Capture the cell that displays the provided text and extract its [x, y] central coordinate. 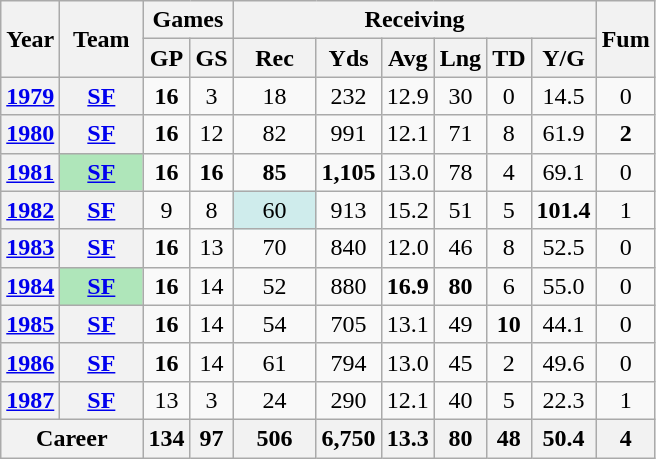
1985 [30, 324]
290 [348, 400]
Year [30, 39]
71 [460, 134]
GP [166, 58]
12.0 [408, 248]
48 [509, 438]
45 [460, 362]
6 [509, 286]
50.4 [564, 438]
1984 [30, 286]
1983 [30, 248]
840 [348, 248]
1987 [30, 400]
97 [212, 438]
Fum [626, 39]
1,105 [348, 172]
85 [274, 172]
15.2 [408, 210]
30 [460, 96]
991 [348, 134]
61.9 [564, 134]
49 [460, 324]
70 [274, 248]
12 [212, 134]
Games [188, 20]
46 [460, 248]
55.0 [564, 286]
Receiving [414, 20]
913 [348, 210]
13.3 [408, 438]
12.9 [408, 96]
51 [460, 210]
101.4 [564, 210]
82 [274, 134]
18 [274, 96]
44.1 [564, 324]
78 [460, 172]
880 [348, 286]
TD [509, 58]
40 [460, 400]
13.1 [408, 324]
Team [102, 39]
506 [274, 438]
69.1 [564, 172]
Rec [274, 58]
9 [166, 210]
1986 [30, 362]
60 [274, 210]
22.3 [564, 400]
Yds [348, 58]
61 [274, 362]
14.5 [564, 96]
52 [274, 286]
6,750 [348, 438]
Y/G [564, 58]
1979 [30, 96]
16.9 [408, 286]
794 [348, 362]
705 [348, 324]
1981 [30, 172]
54 [274, 324]
1980 [30, 134]
24 [274, 400]
49.6 [564, 362]
232 [348, 96]
GS [212, 58]
52.5 [564, 248]
134 [166, 438]
Avg [408, 58]
10 [509, 324]
Lng [460, 58]
1982 [30, 210]
Career [72, 438]
